Find where the given text appears and provide that cell's center as [x, y] coordinate. 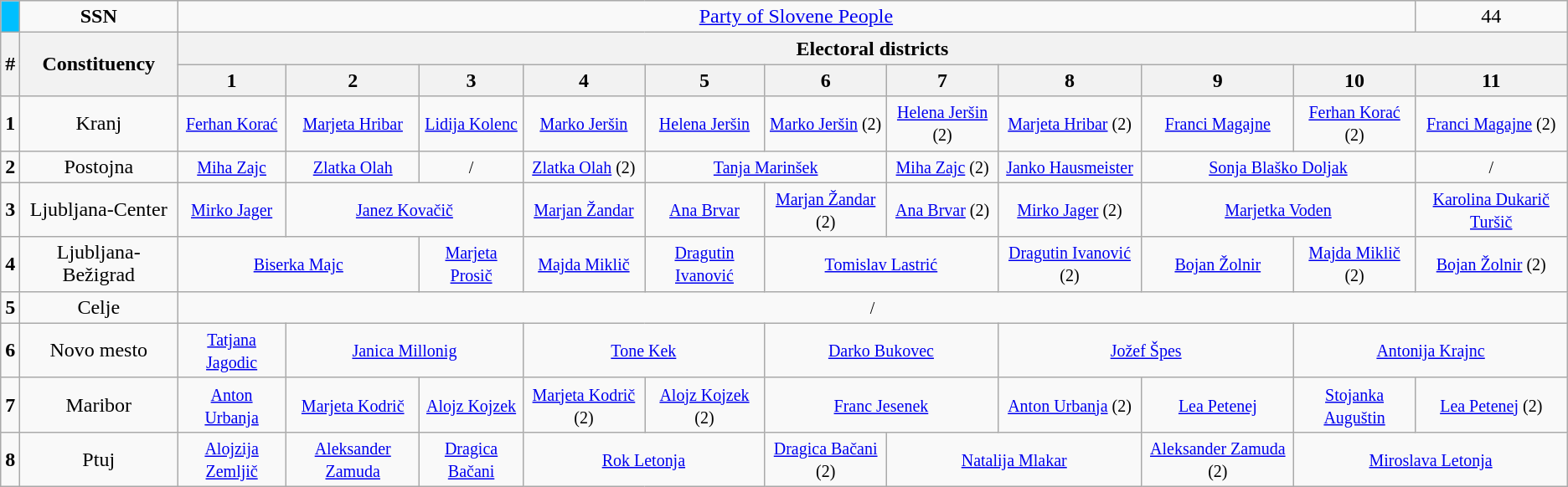
Mirko Jager (2) [1069, 209]
Novo mesto [99, 350]
Ptuj [99, 459]
Antonija Krajnc [1431, 350]
44 [1491, 17]
Alojzija Zemljič [232, 459]
Marjeta Kodrič (2) [583, 405]
Miroslava Letonja [1431, 459]
Dragutin Ivanović [705, 264]
Electoral districts [873, 49]
Lea Petenej (2) [1491, 405]
Darko Bukovec [881, 350]
Ana Brvar (2) [943, 209]
Dragica Bačani [471, 459]
Aleksander Zamuda (2) [1218, 459]
Mirko Jager [232, 209]
Bojan Žolnir [1218, 264]
10 [1354, 80]
Marko Jeršin (2) [825, 124]
Alojz Kojzek [471, 405]
Party of Slovene People [797, 17]
Postojna [99, 167]
Karolina Dukarič Turšič [1491, 209]
Helena Jeršin [705, 124]
Tanja Marinšek [766, 167]
Miha Zajc [232, 167]
Lidija Kolenc [471, 124]
Tomislav Lastrić [881, 264]
Bojan Žolnir (2) [1491, 264]
Ferhan Korać (2) [1354, 124]
Anton Urbanja (2) [1069, 405]
# [10, 64]
Marjeta Hribar (2) [1069, 124]
Janica Millonig [405, 350]
Celje [99, 307]
Ljubljana-Center [99, 209]
Sonja Blaško Doljak [1278, 167]
Zlatka Olah (2) [583, 167]
Marjeta Hribar [353, 124]
Aleksander Zamuda [353, 459]
11 [1491, 80]
9 [1218, 80]
SSN [99, 17]
Janko Hausmeister [1069, 167]
Miha Zajc (2) [943, 167]
Franci Magajne [1218, 124]
Dragica Bačani (2) [825, 459]
Ljubljana-Bežigrad [99, 264]
Majda Miklič (2) [1354, 264]
Tone Kek [643, 350]
Ana Brvar [705, 209]
Helena Jeršin (2) [943, 124]
Lea Petenej [1218, 405]
Zlatka Olah [353, 167]
Franc Jesenek [881, 405]
Constituency [99, 64]
Jožef Špes [1146, 350]
Marjeta Prosič [471, 264]
Biserka Majc [298, 264]
Stojanka Auguštin [1354, 405]
Anton Urbanja [232, 405]
Marjan Žandar (2) [825, 209]
Natalija Mlakar [1014, 459]
Tatjana Jagodic [232, 350]
Marjetka Voden [1278, 209]
Maribor [99, 405]
Majda Miklič [583, 264]
Franci Magajne (2) [1491, 124]
Rok Letonja [643, 459]
Janez Kovačič [405, 209]
Kranj [99, 124]
Marjeta Kodrič [353, 405]
Alojz Kojzek (2) [705, 405]
Dragutin Ivanović (2) [1069, 264]
Marjan Žandar [583, 209]
Marko Jeršin [583, 124]
Ferhan Korać [232, 124]
